Determine the [X, Y] coordinate at the center of the cell enclosing the given text.  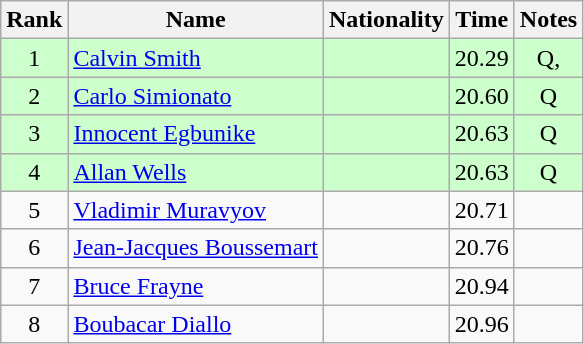
7 [34, 286]
Jean-Jacques Boussemart [196, 248]
Q, [548, 58]
Vladimir Muravyov [196, 210]
4 [34, 172]
3 [34, 134]
20.94 [482, 286]
Innocent Egbunike [196, 134]
Name [196, 20]
20.29 [482, 58]
6 [34, 248]
20.96 [482, 324]
8 [34, 324]
Bruce Frayne [196, 286]
Boubacar Diallo [196, 324]
Nationality [387, 20]
20.71 [482, 210]
1 [34, 58]
20.76 [482, 248]
Rank [34, 20]
5 [34, 210]
2 [34, 96]
Notes [548, 20]
Carlo Simionato [196, 96]
Allan Wells [196, 172]
20.60 [482, 96]
Calvin Smith [196, 58]
Time [482, 20]
